Return [X, Y] of the center of cell containing provided text 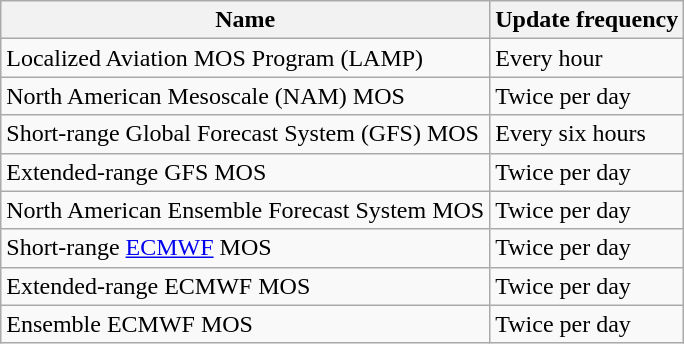
Short-range Global Forecast System (GFS) MOS [246, 134]
Ensemble ECMWF MOS [246, 324]
North American Mesoscale (NAM) MOS [246, 96]
Localized Aviation MOS Program (LAMP) [246, 58]
Extended-range GFS MOS [246, 172]
Extended-range ECMWF MOS [246, 286]
Every six hours [587, 134]
Update frequency [587, 20]
Short-range ECMWF MOS [246, 248]
North American Ensemble Forecast System MOS [246, 210]
Name [246, 20]
Every hour [587, 58]
